Determine the (X, Y) coordinate at the center of the cell enclosing the given text.  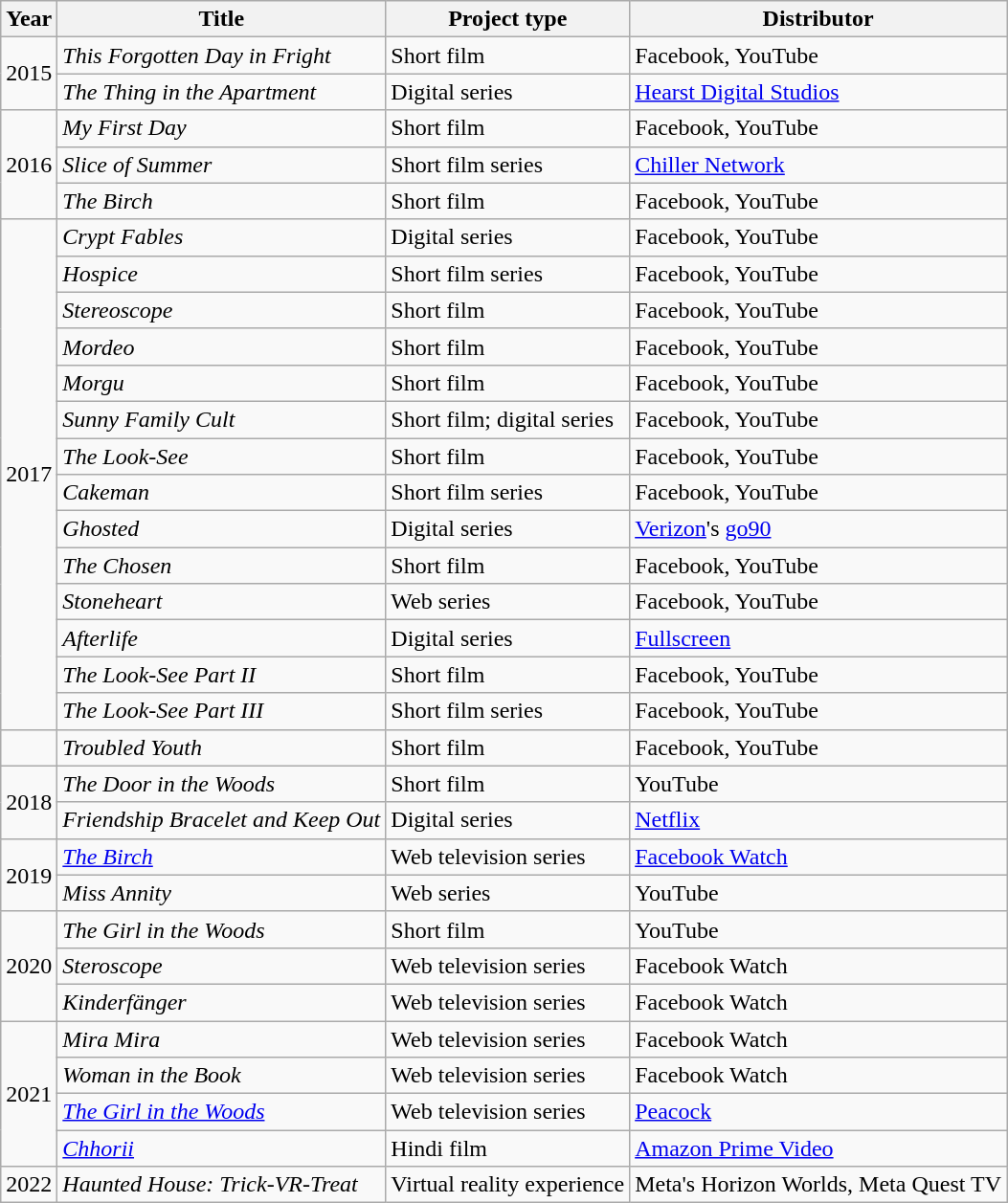
Chhorii (222, 1148)
2016 (29, 165)
Stereoscope (222, 310)
Year (29, 19)
The Look-See Part III (222, 711)
Title (222, 19)
Haunted House: Trick-VR-Treat (222, 1185)
The Door in the Woods (222, 784)
Fullscreen (818, 638)
2015 (29, 74)
Amazon Prime Video (818, 1148)
2019 (29, 875)
Peacock (818, 1112)
Sunny Family Cult (222, 419)
The Chosen (222, 566)
The Thing in the Apartment (222, 92)
Chiller Network (818, 165)
Netflix (818, 820)
Mordeo (222, 346)
2021 (29, 1093)
2017 (29, 475)
Slice of Summer (222, 165)
This Forgotten Day in Fright (222, 56)
Crypt Fables (222, 237)
The Look-See (222, 457)
Afterlife (222, 638)
2018 (29, 802)
The Look-See Part II (222, 675)
Kinderfänger (222, 1002)
Distributor (818, 19)
Meta's Horizon Worlds, Meta Quest TV (818, 1185)
Woman in the Book (222, 1076)
Hearst Digital Studios (818, 92)
Project type (507, 19)
Stoneheart (222, 602)
Cakeman (222, 493)
Hospice (222, 274)
Morgu (222, 383)
Steroscope (222, 966)
Hindi film (507, 1148)
Verizon's go90 (818, 529)
2022 (29, 1185)
Friendship Bracelet and Keep Out (222, 820)
Mira Mira (222, 1038)
Short film; digital series (507, 419)
Troubled Youth (222, 747)
My First Day (222, 128)
2020 (29, 966)
Ghosted (222, 529)
Miss Annity (222, 893)
Virtual reality experience (507, 1185)
